Search for the cell housing the specified text and yield its [X, Y] center coordinate. 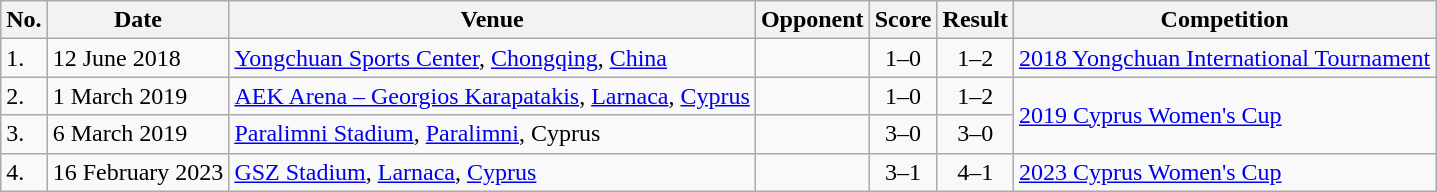
Score [903, 20]
Venue [492, 20]
GSZ Stadium, Larnaca, Cyprus [492, 172]
2019 Cyprus Women's Cup [1224, 115]
12 June 2018 [138, 58]
2018 Yongchuan International Tournament [1224, 58]
Paralimni Stadium, Paralimni, Cyprus [492, 134]
Date [138, 20]
16 February 2023 [138, 172]
Yongchuan Sports Center, Chongqing, China [492, 58]
4. [24, 172]
3. [24, 134]
2. [24, 96]
Result [975, 20]
AEK Arena – Georgios Karapatakis, Larnaca, Cyprus [492, 96]
No. [24, 20]
3–1 [903, 172]
4–1 [975, 172]
Competition [1224, 20]
1 March 2019 [138, 96]
1. [24, 58]
6 March 2019 [138, 134]
Opponent [812, 20]
2023 Cyprus Women's Cup [1224, 172]
